For the text-containing cell, return its midpoint in [x, y] coordinate format. 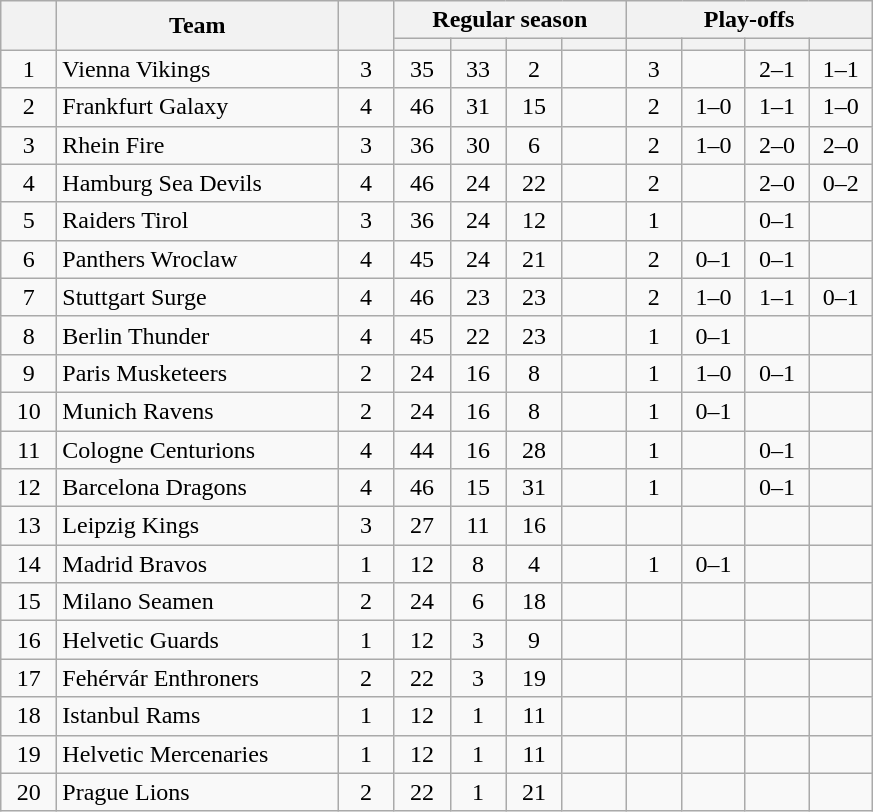
0–2 [841, 183]
Paris Musketeers [198, 373]
10 [29, 411]
35 [422, 69]
30 [478, 145]
Fehérvár Enthroners [198, 678]
Istanbul Rams [198, 716]
14 [29, 564]
Barcelona Dragons [198, 488]
Panthers Wroclaw [198, 259]
13 [29, 526]
Milano Seamen [198, 602]
Munich Ravens [198, 411]
44 [422, 449]
17 [29, 678]
28 [534, 449]
27 [422, 526]
Hamburg Sea Devils [198, 183]
Helvetic Mercenaries [198, 754]
Team [198, 26]
Prague Lions [198, 792]
Madrid Bravos [198, 564]
20 [29, 792]
Rhein Fire [198, 145]
Berlin Thunder [198, 335]
Helvetic Guards [198, 640]
7 [29, 297]
Frankfurt Galaxy [198, 107]
Regular season [510, 20]
Leipzig Kings [198, 526]
Vienna Vikings [198, 69]
Stuttgart Surge [198, 297]
Play-offs [750, 20]
5 [29, 221]
Raiders Tirol [198, 221]
Cologne Centurions [198, 449]
33 [478, 69]
2–1 [777, 69]
